Identify which cell holds the provided text, then report its (x, y) central coordinate. 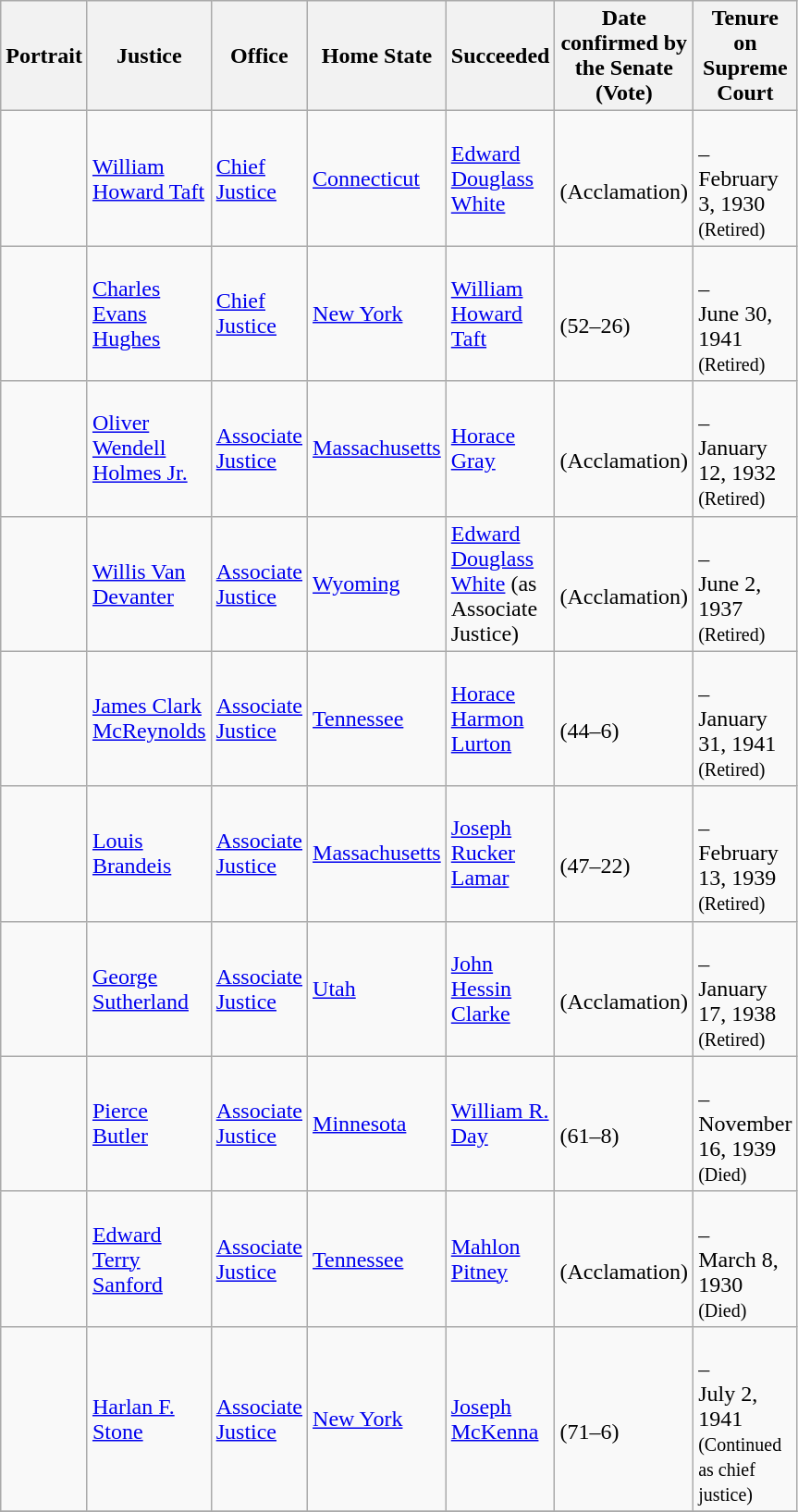
Edward Douglass White (as Associate Justice) (500, 584)
–June 2, 1937(Retired) (745, 584)
Home State (377, 55)
Utah (377, 989)
Edward Douglass White (500, 178)
Portrait (44, 55)
George Sutherland (149, 989)
(44–6) (624, 719)
John Hessin Clarke (500, 989)
Mahlon Pitney (500, 1259)
Charles Evans Hughes (149, 313)
Joseph Rucker Lamar (500, 854)
(71–6) (624, 1419)
(61–8) (624, 1124)
–January 12, 1932(Retired) (745, 449)
–February 13, 1939(Retired) (745, 854)
Connecticut (377, 178)
(52–26) (624, 313)
Oliver Wendell Holmes Jr. (149, 449)
Justice (149, 55)
Succeeded (500, 55)
Joseph McKenna (500, 1419)
William R. Day (500, 1124)
–June 30, 1941(Retired) (745, 313)
Willis Van Devanter (149, 584)
–January 17, 1938(Retired) (745, 989)
Horace Harmon Lurton (500, 719)
Minnesota (377, 1124)
Wyoming (377, 584)
Harlan F. Stone (149, 1419)
Tenure on Supreme Court (745, 55)
Pierce Butler (149, 1124)
–March 8, 1930(Died) (745, 1259)
–November 16, 1939(Died) (745, 1124)
–February 3, 1930(Retired) (745, 178)
James Clark McReynolds (149, 719)
–January 31, 1941(Retired) (745, 719)
Edward Terry Sanford (149, 1259)
(47–22) (624, 854)
Horace Gray (500, 449)
Date confirmed by the Senate(Vote) (624, 55)
–July 2, 1941(Continued as chief justice) (745, 1419)
Office (259, 55)
Louis Brandeis (149, 854)
